Scan for the cell matching the given text and deliver its [x, y] coordinate at center. 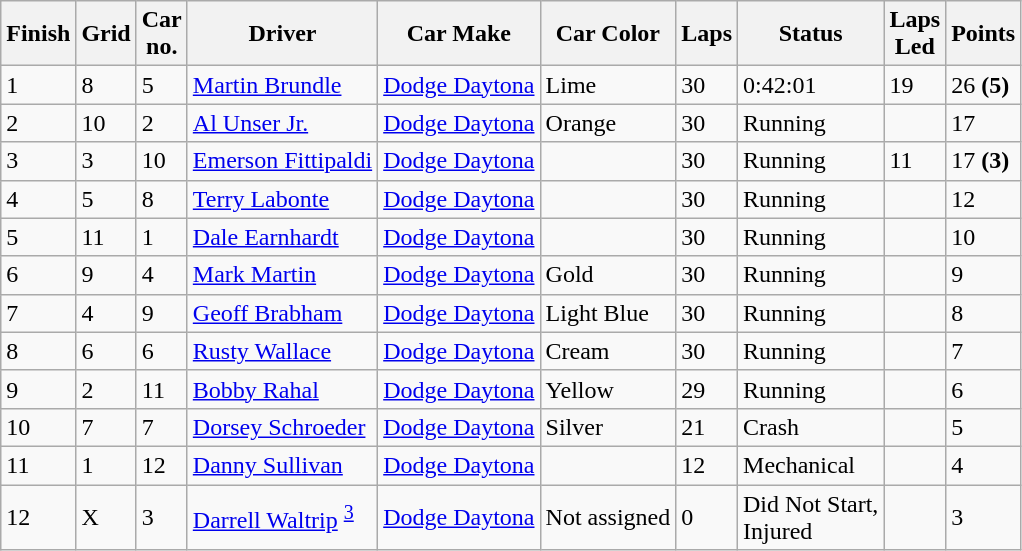
0 [707, 516]
Terry Labonte [282, 199]
17 (3) [984, 161]
Finish [38, 34]
Laps [707, 34]
Bobby Rahal [282, 389]
Carno. [162, 34]
Car Color [608, 34]
29 [707, 389]
Light Blue [608, 313]
Not assigned [608, 516]
26 (5) [984, 85]
19 [915, 85]
Points [984, 34]
Dale Earnhardt [282, 237]
Lime [608, 85]
Crash [811, 427]
Mechanical [811, 465]
Martin Brundle [282, 85]
Driver [282, 34]
Gold [608, 275]
Emerson Fittipaldi [282, 161]
17 [984, 123]
Orange [608, 123]
Status [811, 34]
Car Make [459, 34]
Geoff Brabham [282, 313]
X [106, 516]
Darrell Waltrip 3 [282, 516]
0:42:01 [811, 85]
21 [707, 427]
Rusty Wallace [282, 351]
Did Not Start,Injured [811, 516]
Yellow [608, 389]
Grid [106, 34]
Dorsey Schroeder [282, 427]
Cream [608, 351]
LapsLed [915, 34]
Danny Sullivan [282, 465]
Mark Martin [282, 275]
Al Unser Jr. [282, 123]
Silver [608, 427]
